Extract the [x, y] coordinate from the center of the cell holding the provided text.  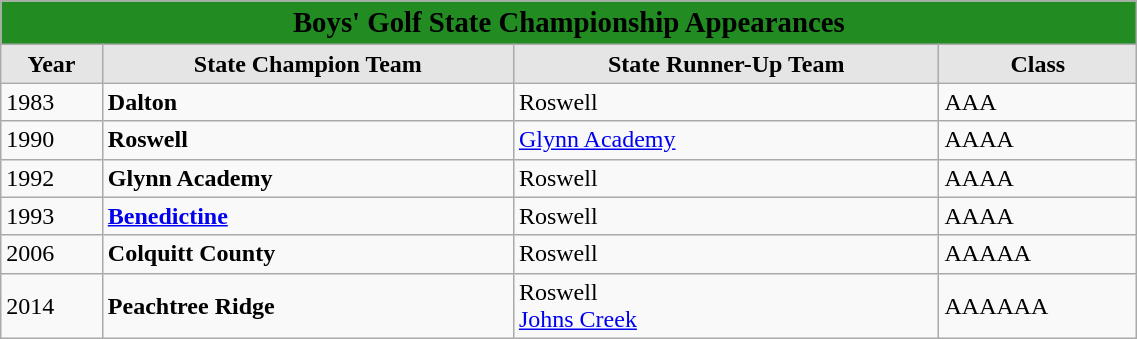
AAAAA [1038, 254]
Colquitt County [308, 254]
Dalton [308, 102]
2006 [52, 254]
1993 [52, 216]
State Champion Team [308, 64]
Peachtree Ridge [308, 306]
State Runner-Up Team [726, 64]
RoswellJohns Creek [726, 306]
AAA [1038, 102]
Benedictine [308, 216]
Boys' Golf State Championship Appearances [569, 23]
Year [52, 64]
Class [1038, 64]
2014 [52, 306]
1990 [52, 140]
1983 [52, 102]
1992 [52, 178]
AAAAAA [1038, 306]
